Return (x, y) of the center of cell containing provided text 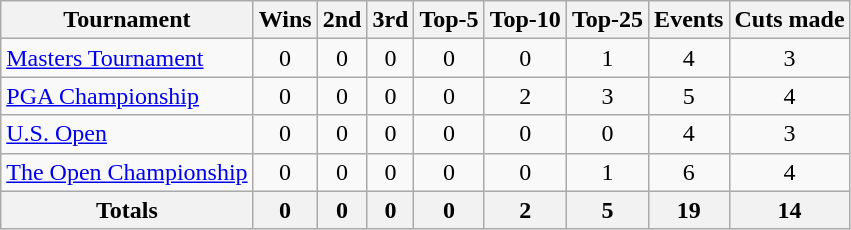
The Open Championship (127, 172)
Tournament (127, 20)
Top-5 (449, 20)
6 (689, 172)
14 (790, 210)
19 (689, 210)
Top-10 (525, 20)
U.S. Open (127, 134)
3rd (390, 20)
Cuts made (790, 20)
Events (689, 20)
Masters Tournament (127, 58)
Top-25 (607, 20)
2nd (342, 20)
Wins (285, 20)
Totals (127, 210)
PGA Championship (127, 96)
